Provide the (x, y) coordinate of the cell's center where the given text is located.  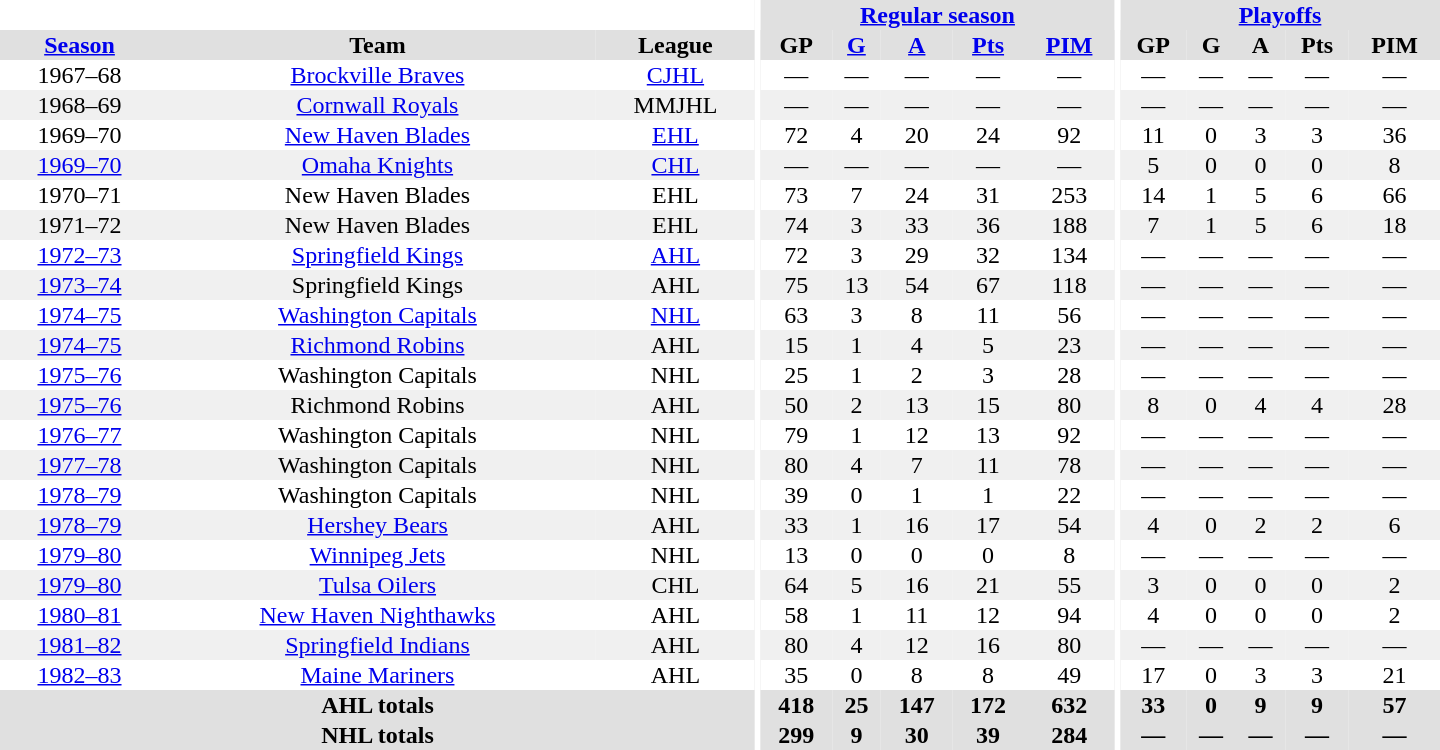
284 (1070, 735)
75 (796, 285)
118 (1070, 285)
35 (796, 675)
Cornwall Royals (378, 105)
1982–83 (80, 675)
MMJHL (676, 105)
78 (1070, 465)
Regular season (937, 15)
Playoffs (1280, 15)
172 (988, 705)
22 (1070, 495)
31 (988, 195)
29 (916, 255)
14 (1153, 195)
1981–82 (80, 645)
Brockville Braves (378, 75)
Maine Mariners (378, 675)
1972–73 (80, 255)
79 (796, 435)
1973–74 (80, 285)
New Haven Nighthawks (378, 615)
Team (378, 45)
67 (988, 285)
Tulsa Oilers (378, 585)
23 (1070, 345)
74 (796, 225)
20 (916, 135)
1976–77 (80, 435)
NHL totals (378, 735)
32 (988, 255)
Springfield Indians (378, 645)
632 (1070, 705)
1967–68 (80, 75)
299 (796, 735)
1971–72 (80, 225)
57 (1394, 705)
1977–78 (80, 465)
94 (1070, 615)
55 (1070, 585)
56 (1070, 315)
253 (1070, 195)
CJHL (676, 75)
134 (1070, 255)
Omaha Knights (378, 165)
AHL totals (378, 705)
30 (916, 735)
418 (796, 705)
Hershey Bears (378, 525)
58 (796, 615)
1980–81 (80, 615)
Season (80, 45)
50 (796, 405)
18 (1394, 225)
League (676, 45)
49 (1070, 675)
63 (796, 315)
66 (1394, 195)
188 (1070, 225)
1968–69 (80, 105)
73 (796, 195)
64 (796, 585)
147 (916, 705)
1970–71 (80, 195)
Winnipeg Jets (378, 555)
